Return the [X, Y] coordinate for the center point of the cell that contains the specified text.  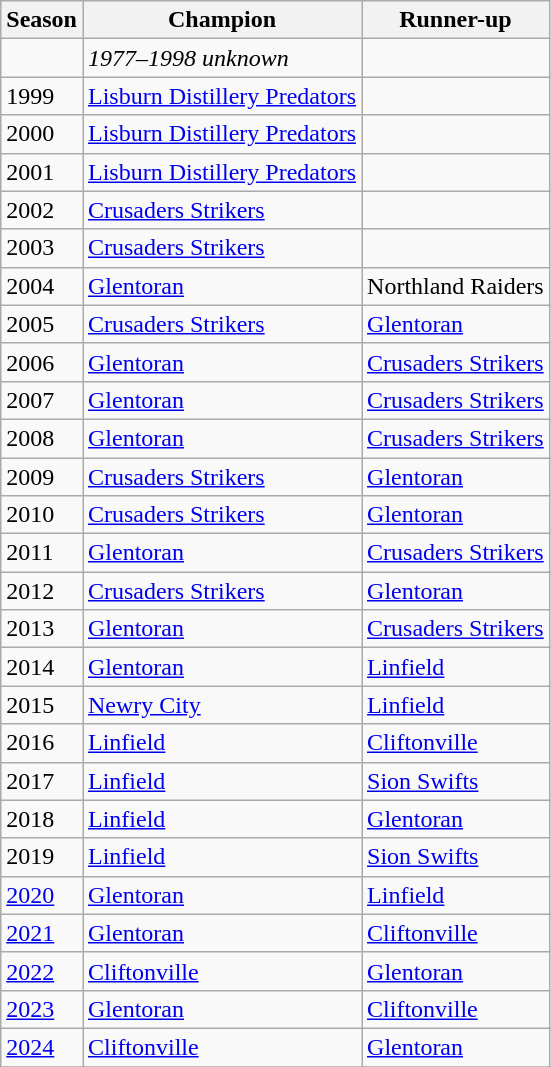
2022 [42, 971]
2016 [42, 743]
Season [42, 20]
2015 [42, 705]
Northland Raiders [456, 286]
2023 [42, 1009]
1977–1998 unknown [222, 58]
2009 [42, 477]
1999 [42, 96]
2014 [42, 667]
2002 [42, 210]
2010 [42, 515]
Newry City [222, 705]
2000 [42, 134]
2006 [42, 362]
2005 [42, 324]
2021 [42, 933]
2013 [42, 629]
2017 [42, 781]
2011 [42, 553]
Champion [222, 20]
2024 [42, 1047]
2007 [42, 400]
2012 [42, 591]
2001 [42, 172]
2003 [42, 248]
2019 [42, 857]
2018 [42, 819]
Runner-up [456, 20]
2004 [42, 286]
2008 [42, 438]
2020 [42, 895]
